Provide the [X, Y] coordinate of the cell's center where the given text is located.  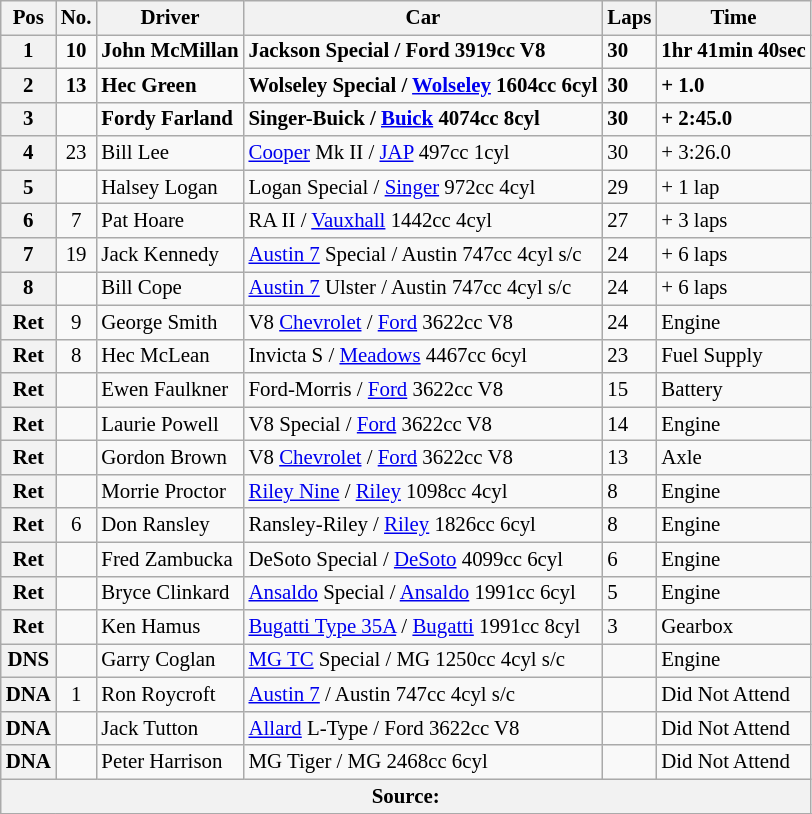
Pat Hoare [170, 221]
14 [629, 424]
Gordon Brown [170, 458]
Allard L-Type / Ford 3622cc V8 [424, 728]
Car [424, 18]
Austin 7 Special / Austin 747cc 4cyl s/c [424, 255]
Fuel Supply [733, 356]
Garry Coglan [170, 661]
Battery [733, 390]
Source: [406, 796]
+ 2:45.0 [733, 119]
Axle [733, 458]
MG TC Special / MG 1250cc 4cyl s/c [424, 661]
Austin 7 / Austin 747cc 4cyl s/c [424, 695]
Ken Hamus [170, 627]
Halsey Logan [170, 187]
Fordy Farland [170, 119]
Hec McLean [170, 356]
DeSoto Special / DeSoto 4099cc 6cyl [424, 559]
Don Ransley [170, 525]
Bill Cope [170, 288]
Cooper Mk II / JAP 497cc 1cyl [424, 153]
+ 3 laps [733, 221]
Jack Kennedy [170, 255]
4 [28, 153]
+ 3:26.0 [733, 153]
Laurie Powell [170, 424]
10 [76, 51]
2 [28, 85]
Time [733, 18]
9 [76, 322]
No. [76, 18]
Jack Tutton [170, 728]
Bill Lee [170, 153]
Morrie Proctor [170, 491]
27 [629, 221]
RA II / Vauxhall 1442cc 4cyl [424, 221]
George Smith [170, 322]
Peter Harrison [170, 762]
1hr 41min 40sec [733, 51]
Jackson Special / Ford 3919cc V8 [424, 51]
Gearbox [733, 627]
John McMillan [170, 51]
Fred Zambucka [170, 559]
+ 1 lap [733, 187]
Austin 7 Ulster / Austin 747cc 4cyl s/c [424, 288]
+ 1.0 [733, 85]
Bryce Clinkard [170, 593]
Ford-Morris / Ford 3622cc V8 [424, 390]
29 [629, 187]
Ansaldo Special / Ansaldo 1991cc 6cyl [424, 593]
Riley Nine / Riley 1098cc 4cyl [424, 491]
Pos [28, 18]
Driver [170, 18]
Logan Special / Singer 972cc 4cyl [424, 187]
Bugatti Type 35A / Bugatti 1991cc 8cyl [424, 627]
Singer-Buick / Buick 4074cc 8cyl [424, 119]
V8 Special / Ford 3622cc V8 [424, 424]
Ewen Faulkner [170, 390]
Wolseley Special / Wolseley 1604cc 6cyl [424, 85]
19 [76, 255]
15 [629, 390]
Ron Roycroft [170, 695]
DNS [28, 661]
Ransley-Riley / Riley 1826cc 6cyl [424, 525]
Hec Green [170, 85]
MG Tiger / MG 2468cc 6cyl [424, 762]
Laps [629, 18]
Invicta S / Meadows 4467cc 6cyl [424, 356]
